Provide the [x, y] coordinate of the cell's center where the given text is located.  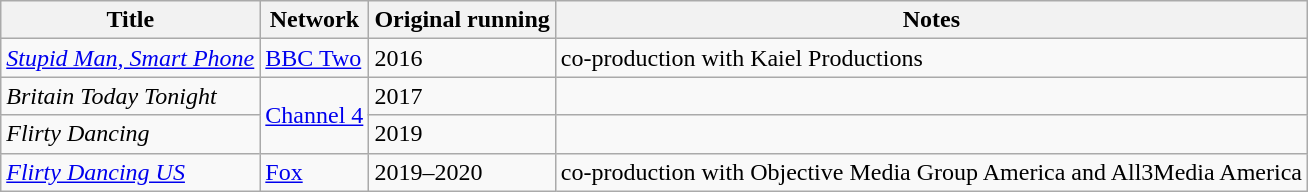
Network [314, 20]
Fox [314, 172]
Channel 4 [314, 115]
Flirty Dancing [130, 134]
Flirty Dancing US [130, 172]
2016 [462, 58]
co-production with Objective Media Group America and All3Media America [931, 172]
Stupid Man, Smart Phone [130, 58]
2019 [462, 134]
BBC Two [314, 58]
2019–2020 [462, 172]
Britain Today Tonight [130, 96]
co-production with Kaiel Productions [931, 58]
Original running [462, 20]
2017 [462, 96]
Notes [931, 20]
Title [130, 20]
